Search for the cell housing the specified text and yield its (X, Y) center coordinate. 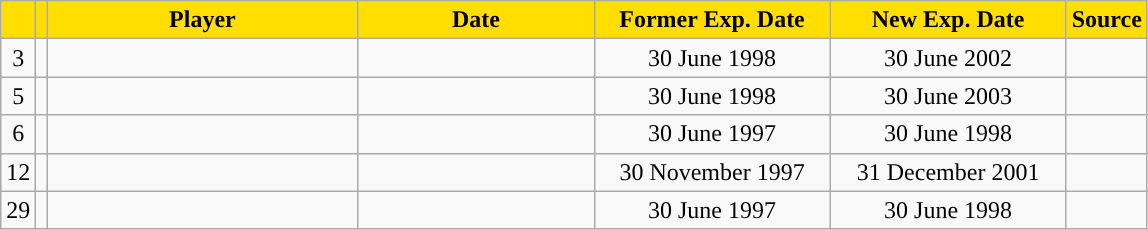
12 (18, 172)
30 November 1997 (712, 172)
New Exp. Date (948, 20)
31 December 2001 (948, 172)
Date (476, 20)
Source (1106, 20)
30 June 2003 (948, 96)
6 (18, 134)
3 (18, 58)
30 June 2002 (948, 58)
Former Exp. Date (712, 20)
5 (18, 96)
29 (18, 210)
Player (202, 20)
